Extract the [X, Y] coordinate from the center of the cell holding the provided text.  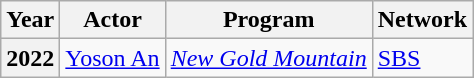
Year [30, 20]
Yoson An [112, 58]
Network [422, 20]
Actor [112, 20]
SBS [422, 58]
Program [268, 20]
New Gold Mountain [268, 58]
2022 [30, 58]
